Determine the (X, Y) coordinate at the center of the cell enclosing the given text.  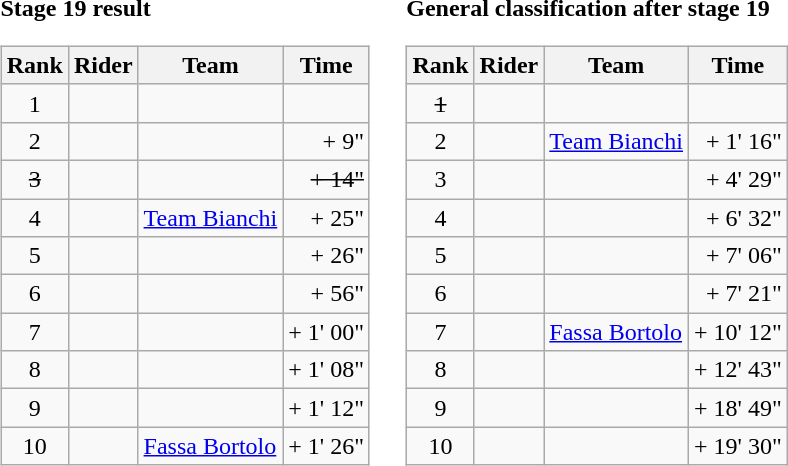
+ 14" (326, 179)
+ 7' 21" (738, 294)
+ 1' 16" (738, 141)
+ 56" (326, 294)
+ 6' 32" (738, 217)
+ 19' 30" (738, 446)
+ 1' 26" (326, 446)
+ 4' 29" (738, 179)
+ 9" (326, 141)
+ 25" (326, 217)
+ 1' 12" (326, 408)
+ 18' 49" (738, 408)
+ 26" (326, 256)
+ 1' 00" (326, 332)
+ 12' 43" (738, 370)
+ 7' 06" (738, 256)
+ 10' 12" (738, 332)
+ 1' 08" (326, 370)
